Identify which cell holds the provided text, then report its [x, y] central coordinate. 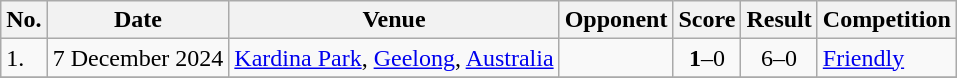
No. [24, 20]
7 December 2024 [138, 58]
1. [24, 58]
Result [779, 20]
Kardina Park, Geelong, Australia [394, 58]
Friendly [886, 58]
Score [707, 20]
Opponent [616, 20]
1–0 [707, 58]
Competition [886, 20]
Date [138, 20]
Venue [394, 20]
6–0 [779, 58]
